Capture the cell that displays the provided text and extract its [X, Y] central coordinate. 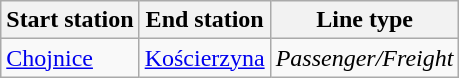
Start station [70, 20]
Line type [364, 20]
End station [204, 20]
Kościerzyna [204, 58]
Passenger/Freight [364, 58]
Chojnice [70, 58]
